For the text-containing cell, return its midpoint in (x, y) coordinate format. 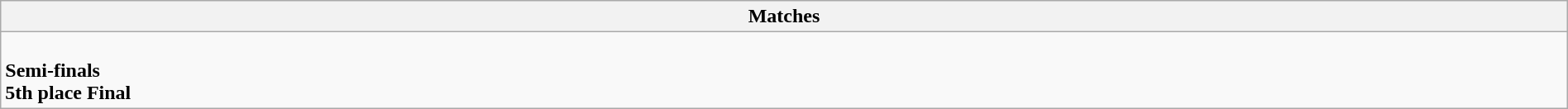
Matches (784, 17)
Semi-finals 5th place Final (784, 70)
